Identify which cell holds the provided text, then report its [x, y] central coordinate. 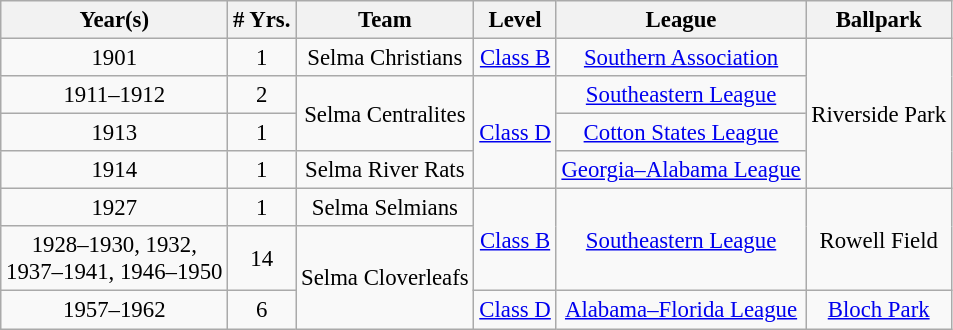
1901 [114, 58]
Georgia–Alabama League [681, 170]
1913 [114, 133]
Alabama–Florida League [681, 310]
14 [262, 258]
1927 [114, 208]
Year(s) [114, 20]
# Yrs. [262, 20]
Bloch Park [878, 310]
1914 [114, 170]
Rowell Field [878, 240]
2 [262, 95]
Selma River Rats [385, 170]
Riverside Park [878, 114]
1911–1912 [114, 95]
League [681, 20]
1957–1962 [114, 310]
Cotton States League [681, 133]
Ballpark [878, 20]
Team [385, 20]
Selma Centralites [385, 114]
Southern Association [681, 58]
Selma Selmians [385, 208]
6 [262, 310]
Selma Cloverleafs [385, 277]
Level [515, 20]
Selma Christians [385, 58]
1928–1930, 1932, 1937–1941, 1946–1950 [114, 258]
